Determine the (X, Y) coordinate at the center of the cell enclosing the given text.  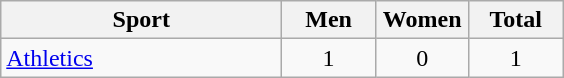
Athletics (142, 58)
Sport (142, 20)
Total (516, 20)
Men (329, 20)
0 (422, 58)
Women (422, 20)
